Pinpoint the cell where the given text exists, returning its [X, Y] midpoint coordinate. 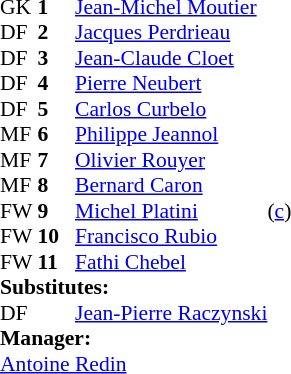
Substitutes: [134, 287]
Francisco Rubio [171, 237]
10 [57, 237]
Bernard Caron [171, 185]
Jean-Claude Cloet [171, 58]
2 [57, 33]
9 [57, 211]
Olivier Rouyer [171, 160]
8 [57, 185]
Michel Platini [171, 211]
3 [57, 58]
Philippe Jeannol [171, 135]
11 [57, 262]
6 [57, 135]
Carlos Curbelo [171, 109]
Fathi Chebel [171, 262]
5 [57, 109]
(c) [279, 211]
Manager: [134, 339]
7 [57, 160]
Jean-Pierre Raczynski [171, 313]
Pierre Neubert [171, 83]
4 [57, 83]
Jacques Perdrieau [171, 33]
